Find where the given text appears and provide that cell's center as [X, Y] coordinate. 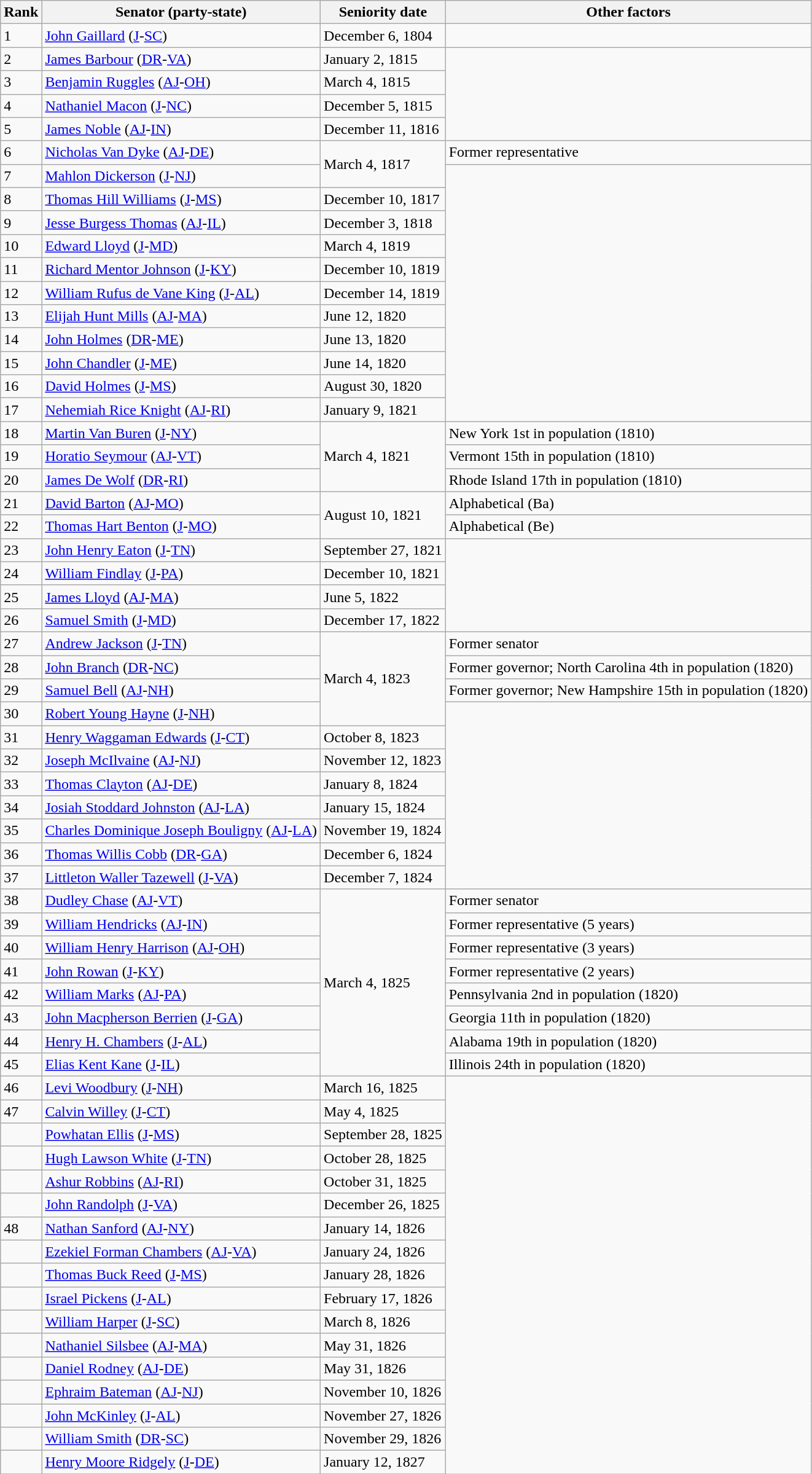
Thomas Hart Benton (J-MO) [181, 527]
December 14, 1819 [383, 293]
2 [21, 59]
June 14, 1820 [383, 363]
William Harper (J-SC) [181, 1322]
47 [21, 1111]
43 [21, 1017]
Pennsylvania 2nd in population (1820) [628, 994]
Robert Young Hayne (J-NH) [181, 714]
Alphabetical (Be) [628, 527]
William Smith (DR-SC) [181, 1439]
December 3, 1818 [383, 222]
24 [21, 573]
17 [21, 410]
June 5, 1822 [383, 597]
William Findlay (J-PA) [181, 573]
Ashur Robbins (AJ-RI) [181, 1182]
David Holmes (J-MS) [181, 386]
November 29, 1826 [383, 1439]
John Chandler (J-ME) [181, 363]
January 14, 1826 [383, 1228]
Hugh Lawson White (J-TN) [181, 1158]
John Randolph (J-VA) [181, 1205]
January 28, 1826 [383, 1275]
45 [21, 1065]
Jesse Burgess Thomas (AJ-IL) [181, 222]
9 [21, 222]
James De Wolf (DR-RI) [181, 480]
December 17, 1822 [383, 620]
December 5, 1815 [383, 106]
Charles Dominique Joseph Bouligny (AJ-LA) [181, 831]
Samuel Smith (J-MD) [181, 620]
31 [21, 737]
January 12, 1827 [383, 1462]
39 [21, 924]
26 [21, 620]
40 [21, 947]
46 [21, 1088]
March 4, 1817 [383, 164]
September 27, 1821 [383, 550]
William Henry Harrison (AJ-OH) [181, 947]
Mahlon Dickerson (J-NJ) [181, 176]
March 8, 1826 [383, 1322]
Thomas Willis Cobb (DR-GA) [181, 854]
December 6, 1804 [383, 36]
21 [21, 503]
David Barton (AJ-MO) [181, 503]
5 [21, 129]
12 [21, 293]
20 [21, 480]
February 17, 1826 [383, 1298]
11 [21, 269]
Benjamin Ruggles (AJ-OH) [181, 82]
November 27, 1826 [383, 1415]
December 7, 1824 [383, 877]
Henry Moore Ridgely (J-DE) [181, 1462]
14 [21, 340]
Rhode Island 17th in population (1810) [628, 480]
15 [21, 363]
44 [21, 1041]
January 2, 1815 [383, 59]
Thomas Clayton (AJ-DE) [181, 784]
Henry Waggaman Edwards (J-CT) [181, 737]
22 [21, 527]
34 [21, 807]
Former representative (2 years) [628, 971]
23 [21, 550]
November 12, 1823 [383, 761]
Thomas Buck Reed (J-MS) [181, 1275]
8 [21, 199]
John Holmes (DR-ME) [181, 340]
March 4, 1819 [383, 246]
Israel Pickens (J-AL) [181, 1298]
James Lloyd (AJ-MA) [181, 597]
25 [21, 597]
Joseph McIlvaine (AJ-NJ) [181, 761]
28 [21, 667]
Illinois 24th in population (1820) [628, 1065]
Littleton Waller Tazewell (J-VA) [181, 877]
Georgia 11th in population (1820) [628, 1017]
June 12, 1820 [383, 316]
Nathaniel Silsbee (AJ-MA) [181, 1345]
Former governor; North Carolina 4th in population (1820) [628, 667]
Henry H. Chambers (J-AL) [181, 1041]
William Marks (AJ-PA) [181, 994]
Andrew Jackson (J-TN) [181, 643]
Former representative (5 years) [628, 924]
James Barbour (DR-VA) [181, 59]
13 [21, 316]
Elijah Hunt Mills (AJ-MA) [181, 316]
32 [21, 761]
Thomas Hill Williams (J-MS) [181, 199]
Nehemiah Rice Knight (AJ-RI) [181, 410]
Powhatan Ellis (J-MS) [181, 1135]
Elias Kent Kane (J-IL) [181, 1065]
Nathaniel Macon (J-NC) [181, 106]
May 4, 1825 [383, 1111]
Rank [21, 12]
November 10, 1826 [383, 1392]
James Noble (AJ-IN) [181, 129]
John Macpherson Berrien (J-GA) [181, 1017]
Levi Woodbury (J-NH) [181, 1088]
Former representative (3 years) [628, 947]
1 [21, 36]
March 4, 1825 [383, 982]
March 16, 1825 [383, 1088]
48 [21, 1228]
Seniority date [383, 12]
December 11, 1816 [383, 129]
Richard Mentor Johnson (J-KY) [181, 269]
3 [21, 82]
William Rufus de Vane King (J-AL) [181, 293]
38 [21, 901]
Ephraim Bateman (AJ-NJ) [181, 1392]
March 4, 1821 [383, 457]
October 8, 1823 [383, 737]
35 [21, 831]
Alabama 19th in population (1820) [628, 1041]
42 [21, 994]
Horatio Seymour (AJ-VT) [181, 457]
36 [21, 854]
November 19, 1824 [383, 831]
Alphabetical (Ba) [628, 503]
7 [21, 176]
Former representative [628, 152]
December 10, 1821 [383, 573]
6 [21, 152]
Josiah Stoddard Johnston (AJ-LA) [181, 807]
John Henry Eaton (J-TN) [181, 550]
Dudley Chase (AJ-VT) [181, 901]
Nicholas Van Dyke (AJ-DE) [181, 152]
William Hendricks (AJ-IN) [181, 924]
29 [21, 691]
June 13, 1820 [383, 340]
December 10, 1819 [383, 269]
August 30, 1820 [383, 386]
October 28, 1825 [383, 1158]
March 4, 1815 [383, 82]
4 [21, 106]
John Gaillard (J-SC) [181, 36]
January 24, 1826 [383, 1252]
March 4, 1823 [383, 678]
August 10, 1821 [383, 515]
Samuel Bell (AJ-NH) [181, 691]
27 [21, 643]
Former governor; New Hampshire 15th in population (1820) [628, 691]
Martin Van Buren (J-NY) [181, 433]
John Branch (DR-NC) [181, 667]
Senator (party-state) [181, 12]
January 15, 1824 [383, 807]
December 26, 1825 [383, 1205]
33 [21, 784]
December 10, 1817 [383, 199]
18 [21, 433]
January 8, 1824 [383, 784]
John McKinley (J-AL) [181, 1415]
19 [21, 457]
John Rowan (J-KY) [181, 971]
Edward Lloyd (J-MD) [181, 246]
37 [21, 877]
January 9, 1821 [383, 410]
New York 1st in population (1810) [628, 433]
10 [21, 246]
December 6, 1824 [383, 854]
Other factors [628, 12]
41 [21, 971]
Nathan Sanford (AJ-NY) [181, 1228]
Calvin Willey (J-CT) [181, 1111]
Ezekiel Forman Chambers (AJ-VA) [181, 1252]
30 [21, 714]
Vermont 15th in population (1810) [628, 457]
October 31, 1825 [383, 1182]
16 [21, 386]
September 28, 1825 [383, 1135]
Daniel Rodney (AJ-DE) [181, 1368]
